Pinpoint the cell where the given text exists, returning its (X, Y) midpoint coordinate. 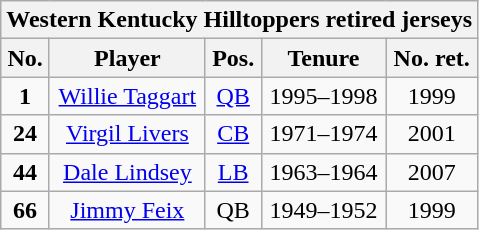
2001 (432, 134)
1949–1952 (324, 210)
Virgil Livers (127, 134)
Jimmy Feix (127, 210)
No. (26, 58)
2007 (432, 172)
Tenure (324, 58)
24 (26, 134)
1 (26, 96)
LB (233, 172)
CB (233, 134)
Dale Lindsey (127, 172)
66 (26, 210)
Player (127, 58)
Pos. (233, 58)
1971–1974 (324, 134)
1995–1998 (324, 96)
Western Kentucky Hilltoppers retired jerseys (240, 20)
44 (26, 172)
No. ret. (432, 58)
1963–1964 (324, 172)
Willie Taggart (127, 96)
